Search for the cell housing the specified text and yield its [x, y] center coordinate. 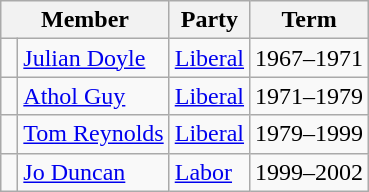
Term [310, 20]
Party [209, 20]
Labor [209, 172]
1967–1971 [310, 58]
1971–1979 [310, 96]
Julian Doyle [94, 58]
Jo Duncan [94, 172]
Athol Guy [94, 96]
1979–1999 [310, 134]
Member [85, 20]
1999–2002 [310, 172]
Tom Reynolds [94, 134]
